Identify which cell holds the provided text, then report its (X, Y) central coordinate. 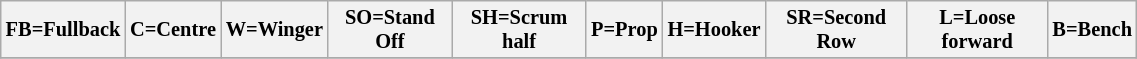
SO=Stand Off (390, 29)
P=Prop (624, 29)
L=Loose forward (977, 29)
SH=Scrum half (519, 29)
FB=Fullback (63, 29)
W=Winger (274, 29)
B=Bench (1092, 29)
SR=Second Row (836, 29)
H=Hooker (714, 29)
C=Centre (173, 29)
